Detect which cell encompasses the target text, then output its (x, y) center coordinate. 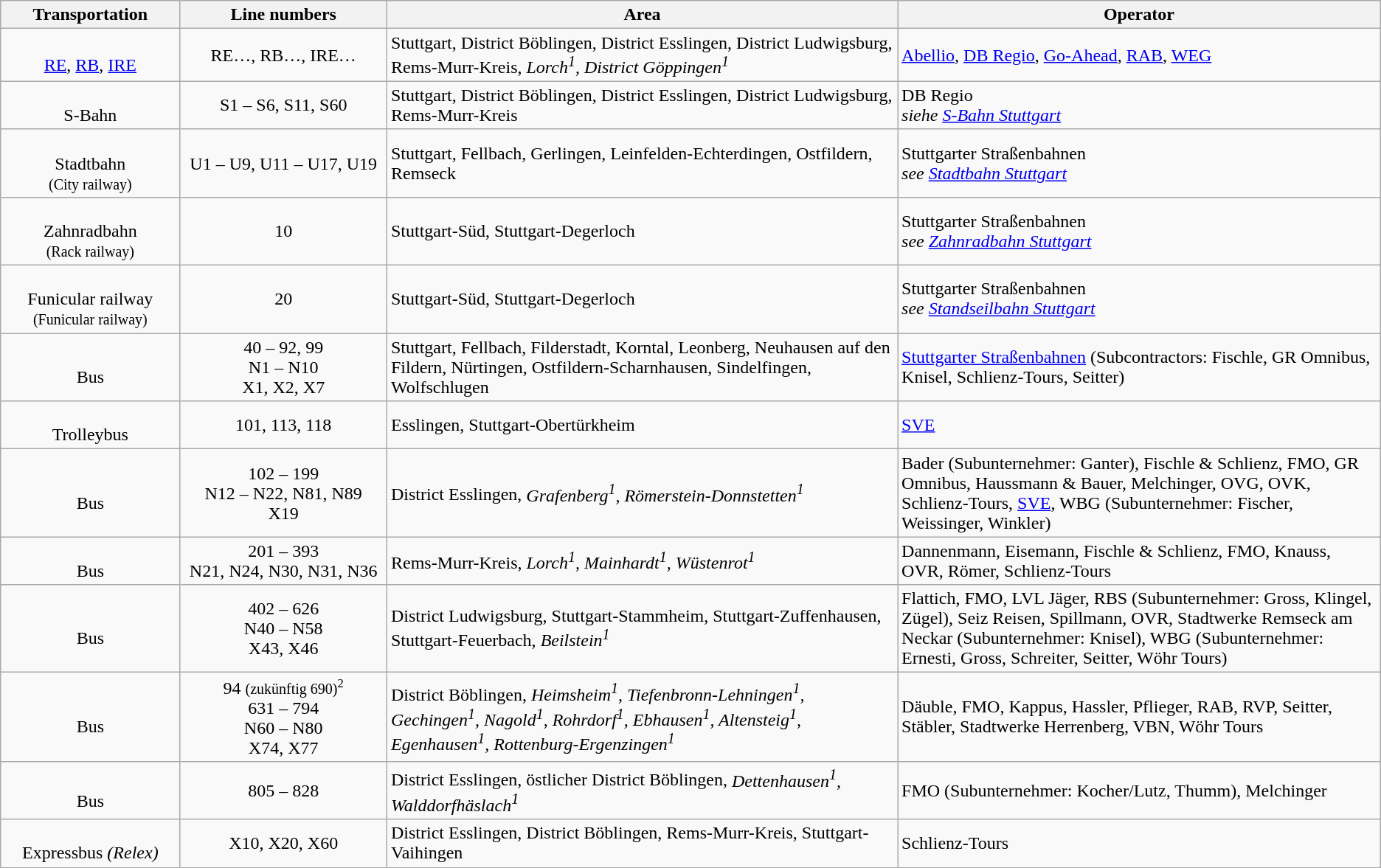
SVE (1139, 425)
RE, RB, IRE (90, 55)
Trolleybus (90, 425)
District Esslingen, District Böblingen, Rems-Murr-Kreis, Stuttgart-Vaihingen (642, 844)
FMO (Subunternehmer: Kocher/Lutz, Thumm), Melchinger (1139, 791)
District Ludwigsburg, Stuttgart-Stammheim, Stuttgart-Zuffenhausen, Stuttgart-Feuerbach, Beilstein1 (642, 628)
201 – 393N21, N24, N30, N31, N36 (283, 560)
District Böblingen, Heimsheim1, Tiefenbronn-Lehningen1, Gechingen1, Nagold1, Rohrdorf1, Ebhausen1, Altensteig1, Egenhausen1, Rottenburg-Ergenzingen1 (642, 717)
Esslingen, Stuttgart-Obertürkheim (642, 425)
Zahnradbahn(Rack railway) (90, 231)
RE…, RB…, IRE… (283, 55)
Stuttgart, Fellbach, Filderstadt, Korntal, Leonberg, Neuhausen auf den Fildern, Nürtingen, Ostfildern-Scharnhausen, Sindelfingen, Wolfschlugen (642, 367)
Dannenmann, Eisemann, Fischle & Schlienz, FMO, Knauss, OVR, Römer, Schlienz-Tours (1139, 560)
District Esslingen, Grafenberg1, Römerstein-Donnstetten1 (642, 493)
Abellio, DB Regio, Go-Ahead, RAB, WEG (1139, 55)
Stuttgart, District Böblingen, District Esslingen, District Ludwigsburg, Rems-Murr-Kreis, Lorch1, District Göppingen1 (642, 55)
Funicular railway(Funicular railway) (90, 299)
District Esslingen, östlicher District Böblingen, Dettenhausen1, Walddorfhäslach1 (642, 791)
102 – 199N12 – N22, N81, N89X19 (283, 493)
Operator (1139, 15)
402 – 626N40 – N58X43, X46 (283, 628)
U1 – U9, U11 – U17, U19 (283, 163)
Expressbus (Relex) (90, 844)
Area (642, 15)
Stuttgart, District Böblingen, District Esslingen, District Ludwigsburg, Rems-Murr-Kreis (642, 105)
101, 113, 118 (283, 425)
Rems-Murr-Kreis, Lorch1, Mainhardt1, Wüstenrot1 (642, 560)
40 – 92, 99N1 – N10X1, X2, X7 (283, 367)
Line numbers (283, 15)
10 (283, 231)
S1 – S6, S11, S60 (283, 105)
Däuble, FMO, Kappus, Hassler, Pflieger, RAB, RVP, Seitter, Stäbler, Stadtwerke Herrenberg, VBN, Wöhr Tours (1139, 717)
94 (zukünftig 690)2631 – 794N60 – N80X74, X77 (283, 717)
DB Regiosiehe S-Bahn Stuttgart (1139, 105)
Transportation (90, 15)
Stuttgarter Straßenbahnensee Zahnradbahn Stuttgart (1139, 231)
20 (283, 299)
X10, X20, X60 (283, 844)
805 – 828 (283, 791)
Stuttgarter Straßenbahnensee Standseilbahn Stuttgart (1139, 299)
Stuttgarter Straßenbahnensee Stadtbahn Stuttgart (1139, 163)
S-Bahn (90, 105)
Stuttgarter Straßenbahnen (Subcontractors: Fischle, GR Omnibus, Knisel, Schlienz-Tours, Seitter) (1139, 367)
Stuttgart, Fellbach, Gerlingen, Leinfelden-Echterdingen, Ostfildern, Remseck (642, 163)
Schlienz-Tours (1139, 844)
Stadtbahn(City railway) (90, 163)
